Return the (x, y) coordinate for the center point of the cell that contains the specified text.  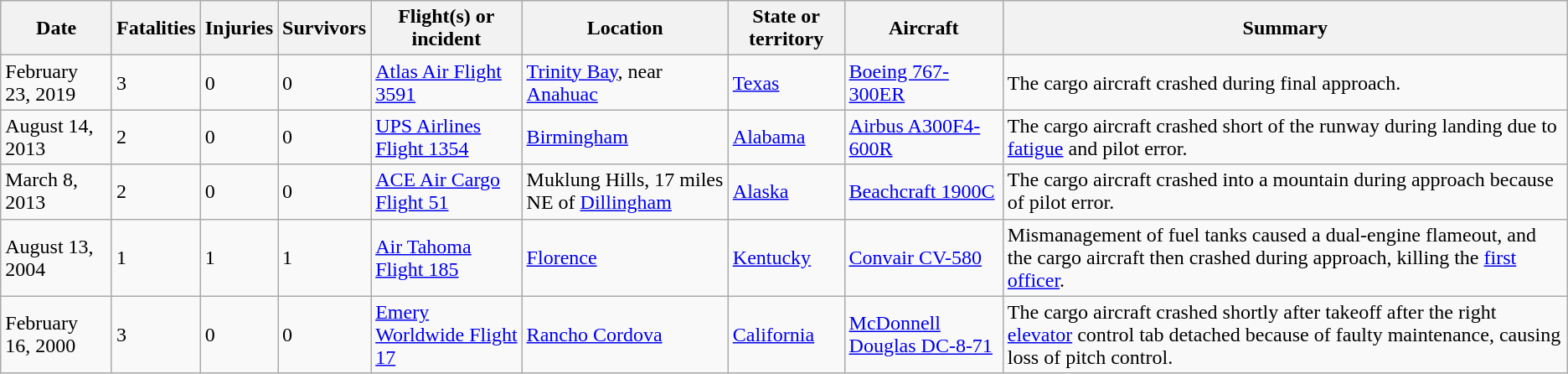
Boeing 767-300ER (923, 82)
UPS Airlines Flight 1354 (446, 138)
Alabama (786, 138)
State or territory (786, 29)
Date (57, 29)
Florence (625, 257)
Airbus A300F4-600R (923, 138)
Fatalities (156, 29)
February 23, 2019 (57, 82)
Alaska (786, 191)
August 14, 2013 (57, 138)
California (786, 335)
Convair CV-580 (923, 257)
Survivors (325, 29)
The cargo aircraft crashed short of the runway during landing due to fatigue and pilot error. (1285, 138)
ACE Air Cargo Flight 51 (446, 191)
Beachcraft 1900C (923, 191)
Kentucky (786, 257)
Summary (1285, 29)
The cargo aircraft crashed during final approach. (1285, 82)
Muklung Hills, 17 miles NE of Dillingham (625, 191)
Injuries (239, 29)
Atlas Air Flight 3591 (446, 82)
Trinity Bay, near Anahuac (625, 82)
Rancho Cordova (625, 335)
Location (625, 29)
Flight(s) or incident (446, 29)
Mismanagement of fuel tanks caused a dual-engine flameout, and the cargo aircraft then crashed during approach, killing the first officer. (1285, 257)
February 16, 2000 (57, 335)
The cargo aircraft crashed into a mountain during approach because of pilot error. (1285, 191)
Air Tahoma Flight 185 (446, 257)
Texas (786, 82)
August 13, 2004 (57, 257)
Aircraft (923, 29)
Emery Worldwide Flight 17 (446, 335)
Birmingham (625, 138)
March 8, 2013 (57, 191)
McDonnell Douglas DC-8-71 (923, 335)
